Determine the (x, y) coordinate at the center of the cell enclosing the given text.  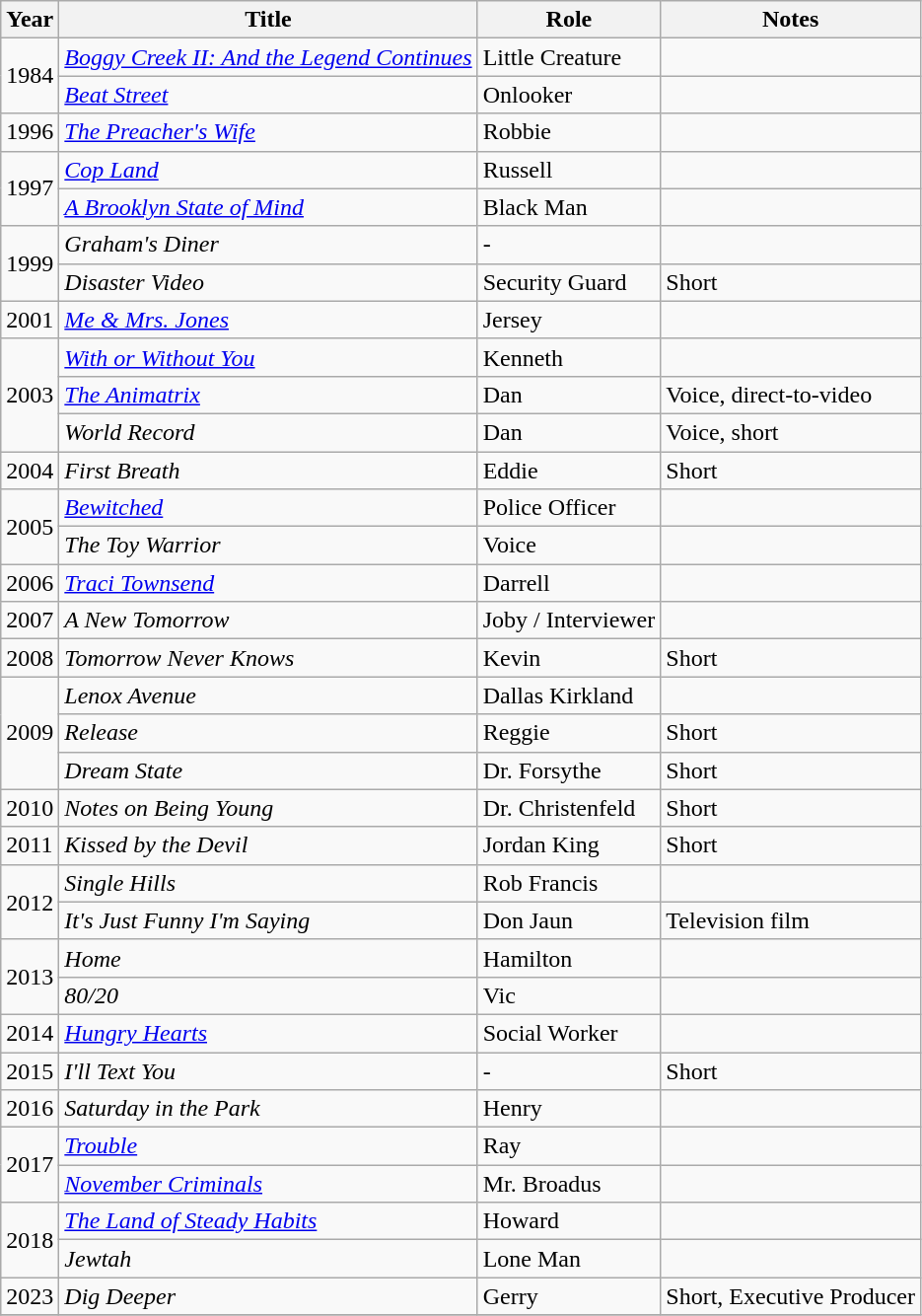
Lone Man (569, 1259)
The Animatrix (268, 395)
Bewitched (268, 508)
Kevin (569, 658)
Joby / Interviewer (569, 621)
Voice, short (791, 432)
1999 (30, 263)
2011 (30, 845)
Me & Mrs. Jones (268, 320)
Jordan King (569, 845)
Social Worker (569, 1033)
80/20 (268, 995)
Tomorrow Never Knows (268, 658)
Jewtah (268, 1259)
Hamilton (569, 958)
Single Hills (268, 883)
2009 (30, 733)
Ray (569, 1146)
2012 (30, 902)
Television film (791, 920)
Kissed by the Devil (268, 845)
Dr. Christenfeld (569, 808)
Disaster Video (268, 282)
Mr. Broadus (569, 1184)
Home (268, 958)
Little Creature (569, 57)
The Preacher's Wife (268, 132)
Jersey (569, 320)
Police Officer (569, 508)
Notes (791, 20)
World Record (268, 432)
2015 (30, 1070)
Dr. Forsythe (569, 770)
First Breath (268, 471)
It's Just Funny I'm Saying (268, 920)
2008 (30, 658)
Kenneth (569, 357)
With or Without You (268, 357)
Robbie (569, 132)
Russell (569, 170)
2013 (30, 977)
A Brooklyn State of Mind (268, 207)
The Land of Steady Habits (268, 1221)
Title (268, 20)
2014 (30, 1033)
2007 (30, 621)
Dallas Kirkland (569, 695)
Hungry Hearts (268, 1033)
1984 (30, 76)
I'll Text You (268, 1070)
Notes on Being Young (268, 808)
Graham's Diner (268, 245)
Black Man (569, 207)
Security Guard (569, 282)
Beat Street (268, 95)
Short, Executive Producer (791, 1296)
November Criminals (268, 1184)
2017 (30, 1165)
Gerry (569, 1296)
Traci Townsend (268, 583)
Reggie (569, 733)
Release (268, 733)
2004 (30, 471)
Lenox Avenue (268, 695)
The Toy Warrior (268, 546)
Rob Francis (569, 883)
Role (569, 20)
Dream State (268, 770)
Voice, direct-to-video (791, 395)
2001 (30, 320)
1996 (30, 132)
Howard (569, 1221)
Eddie (569, 471)
Boggy Creek II: And the Legend Continues (268, 57)
2006 (30, 583)
2023 (30, 1296)
2010 (30, 808)
Trouble (268, 1146)
2016 (30, 1109)
Darrell (569, 583)
Year (30, 20)
1997 (30, 188)
2005 (30, 527)
Don Jaun (569, 920)
2003 (30, 395)
A New Tomorrow (268, 621)
Dig Deeper (268, 1296)
Saturday in the Park (268, 1109)
Henry (569, 1109)
2018 (30, 1240)
Voice (569, 546)
Cop Land (268, 170)
Onlooker (569, 95)
Vic (569, 995)
